Identify which cell holds the provided text, then report its [x, y] central coordinate. 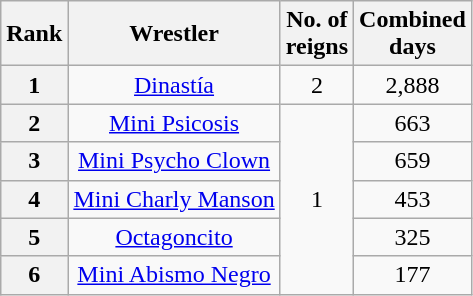
5 [34, 237]
453 [413, 199]
Dinastía [174, 85]
6 [34, 275]
No. ofreigns [316, 34]
Mini Psicosis [174, 123]
Combineddays [413, 34]
325 [413, 237]
Rank [34, 34]
Wrestler [174, 34]
Mini Psycho Clown [174, 161]
659 [413, 161]
Octagoncito [174, 237]
663 [413, 123]
Mini Charly Manson [174, 199]
2,888 [413, 85]
3 [34, 161]
4 [34, 199]
Mini Abismo Negro [174, 275]
177 [413, 275]
